Return the [x, y] coordinate for the center point of the cell that contains the specified text.  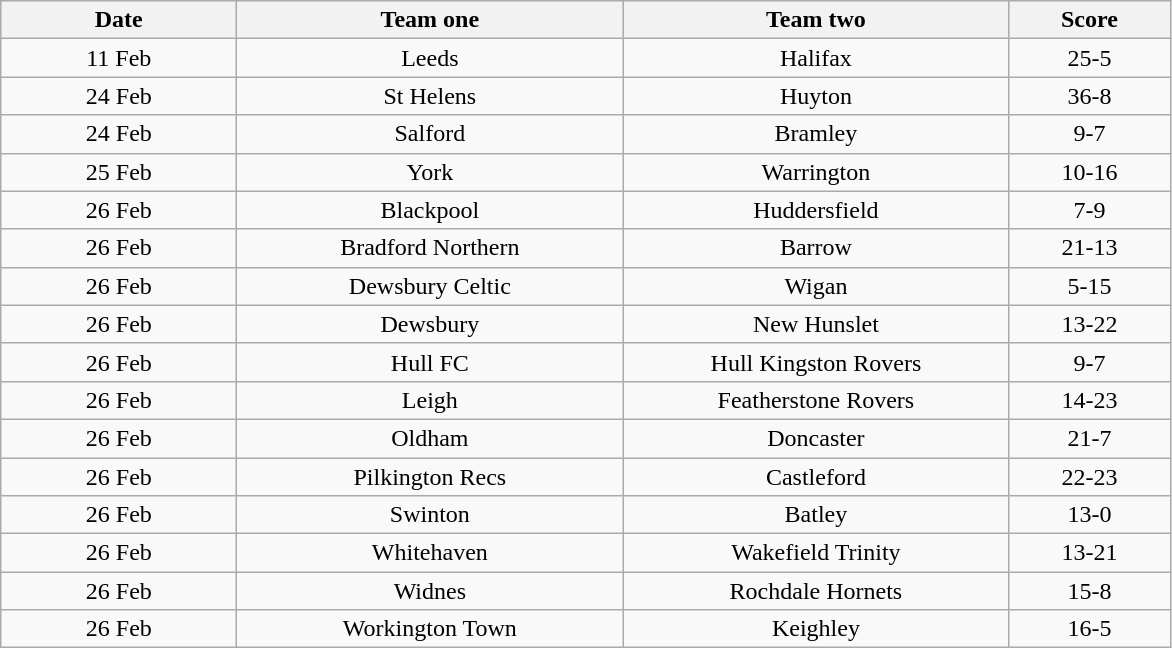
Wakefield Trinity [816, 553]
7-9 [1090, 210]
13-21 [1090, 553]
St Helens [430, 96]
22-23 [1090, 477]
Swinton [430, 515]
5-15 [1090, 286]
Widnes [430, 591]
Workington Town [430, 629]
York [430, 172]
Leeds [430, 58]
21-7 [1090, 438]
25-5 [1090, 58]
Dewsbury [430, 324]
Oldham [430, 438]
Leigh [430, 400]
Hull Kingston Rovers [816, 362]
Warrington [816, 172]
Batley [816, 515]
Keighley [816, 629]
Team one [430, 20]
Halifax [816, 58]
Wigan [816, 286]
Whitehaven [430, 553]
Castleford [816, 477]
10-16 [1090, 172]
New Hunslet [816, 324]
14-23 [1090, 400]
Pilkington Recs [430, 477]
Date [119, 20]
16-5 [1090, 629]
Huyton [816, 96]
25 Feb [119, 172]
Barrow [816, 248]
Team two [816, 20]
Featherstone Rovers [816, 400]
13-0 [1090, 515]
21-13 [1090, 248]
Hull FC [430, 362]
Dewsbury Celtic [430, 286]
Bramley [816, 134]
Bradford Northern [430, 248]
36-8 [1090, 96]
Salford [430, 134]
Huddersfield [816, 210]
Doncaster [816, 438]
Rochdale Hornets [816, 591]
15-8 [1090, 591]
11 Feb [119, 58]
Blackpool [430, 210]
13-22 [1090, 324]
Score [1090, 20]
